Search for the cell housing the specified text and yield its (X, Y) center coordinate. 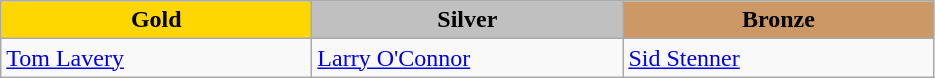
Sid Stenner (778, 58)
Gold (156, 20)
Tom Lavery (156, 58)
Larry O'Connor (468, 58)
Silver (468, 20)
Bronze (778, 20)
